Output the [X, Y] coordinate of the center of the cell containing the given text.  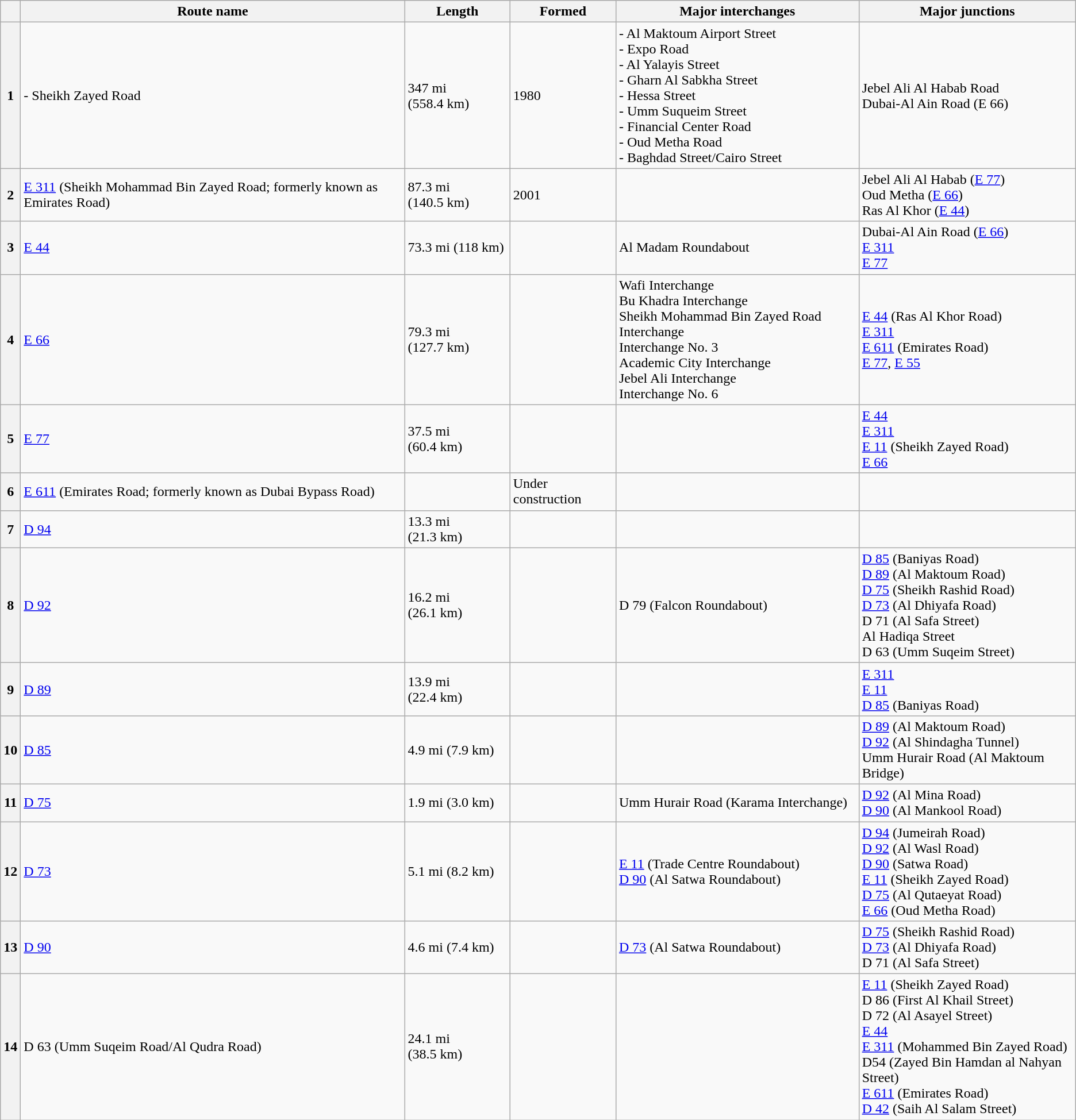
4 [10, 339]
7 [10, 529]
79.3 mi (127.7 km) [458, 339]
E 44 [213, 248]
11 [10, 802]
D 73 (Al Satwa Roundabout) [737, 948]
Formed [563, 11]
D 92 [213, 605]
D 85 (Baniyas Road)D 89 (Al Maktoum Road)D 75 (Sheikh Rashid Road)D 73 (Al Dhiyafa Road)D 71 (Al Safa Street)Al Hadiqa StreetD 63 (Umm Suqeim Street) [967, 605]
Major interchanges [737, 11]
E 311 (Sheikh Mohammad Bin Zayed Road; formerly known as Emirates Road) [213, 195]
Jebel Ali Al Habab RoadDubai-Al Ain Road (E 66) [967, 95]
E 311E 11D 85 (Baniyas Road) [967, 689]
D 89 (Al Maktoum Road)D 92 (Al Shindagha Tunnel)Umm Hurair Road (Al Maktoum Bridge) [967, 749]
Route name [213, 11]
D 92 (Al Mina Road)D 90 (Al Mankool Road) [967, 802]
5 [10, 439]
13.9 mi (22.4 km) [458, 689]
5.1 mi (8.2 km) [458, 871]
D 94 (Jumeirah Road)D 92 (Al Wasl Road)D 90 (Satwa Road)E 11 (Sheikh Zayed Road)D 75 (Al Qutaeyat Road)E 66 (Oud Metha Road) [967, 871]
8 [10, 605]
E 11 (Trade Centre Roundabout)D 90 (Al Satwa Roundabout) [737, 871]
Length [458, 11]
E 77 [213, 439]
D 75 (Sheikh Rashid Road)D 73 (Al Dhiyafa Road)D 71 (Al Safa Street) [967, 948]
3 [10, 248]
9 [10, 689]
E 44E 311E 11 (Sheikh Zayed Road)E 66 [967, 439]
10 [10, 749]
347 mi (558.4 km) [458, 95]
Under construction [563, 492]
37.5 mi (60.4 km) [458, 439]
87.3 mi (140.5 km) [458, 195]
- Sheikh Zayed Road [213, 95]
1.9 mi (3.0 km) [458, 802]
13.3 mi (21.3 km) [458, 529]
2001 [563, 195]
4.9 mi (7.9 km) [458, 749]
Jebel Ali Al Habab (E 77)Oud Metha (E 66)Ras Al Khor (E 44) [967, 195]
73.3 mi (118 km) [458, 248]
14 [10, 1047]
E 66 [213, 339]
1 [10, 95]
D 90 [213, 948]
D 79 (Falcon Roundabout) [737, 605]
D 85 [213, 749]
4.6 mi (7.4 km) [458, 948]
12 [10, 871]
2 [10, 195]
D 73 [213, 871]
E 611 (Emirates Road; formerly known as Dubai Bypass Road) [213, 492]
24.1 mi(38.5 km) [458, 1047]
13 [10, 948]
1980 [563, 95]
Dubai-Al Ain Road (E 66)E 311E 77 [967, 248]
E 44 (Ras Al Khor Road)E 311E 611 (Emirates Road)E 77, E 55 [967, 339]
Umm Hurair Road (Karama Interchange) [737, 802]
D 89 [213, 689]
6 [10, 492]
Major junctions [967, 11]
D 63 (Umm Suqeim Road/Al Qudra Road) [213, 1047]
Al Madam Roundabout [737, 248]
16.2 mi (26.1 km) [458, 605]
D 94 [213, 529]
D 75 [213, 802]
